Search for the cell housing the specified text and yield its (x, y) center coordinate. 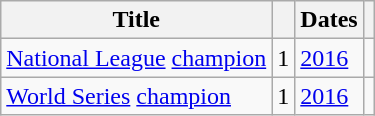
Dates (329, 20)
Title (136, 20)
World Series champion (136, 96)
National League champion (136, 58)
